Locate the cell with the specified text and output its (X, Y) center coordinate. 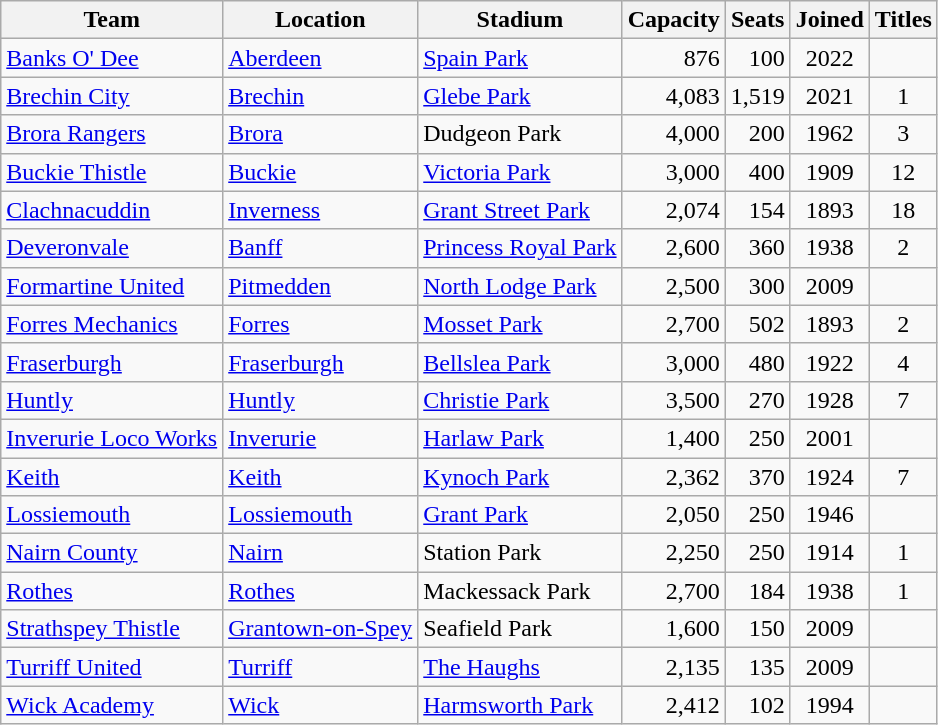
400 (758, 172)
154 (758, 210)
150 (758, 629)
Strathspey Thistle (112, 629)
1962 (830, 134)
1909 (830, 172)
Forres (320, 324)
Pitmedden (320, 286)
Wick Academy (112, 705)
Victoria Park (520, 172)
Mackessack Park (520, 591)
100 (758, 58)
Turriff United (112, 667)
Wick (320, 705)
The Haughs (520, 667)
200 (758, 134)
Turriff (320, 667)
Location (320, 20)
Joined (830, 20)
Brora (320, 134)
1928 (830, 400)
Formartine United (112, 286)
Nairn County (112, 553)
Buckie Thistle (112, 172)
1914 (830, 553)
Mosset Park (520, 324)
Christie Park (520, 400)
2,074 (674, 210)
Grant Street Park (520, 210)
Inverness (320, 210)
2,050 (674, 515)
300 (758, 286)
Bellslea Park (520, 362)
Banks O' Dee (112, 58)
Harlaw Park (520, 438)
2,362 (674, 477)
1,600 (674, 629)
Aberdeen (320, 58)
North Lodge Park (520, 286)
4,083 (674, 96)
1924 (830, 477)
Seats (758, 20)
Grant Park (520, 515)
3 (903, 134)
Brechin (320, 96)
502 (758, 324)
4,000 (674, 134)
Nairn (320, 553)
Inverurie Loco Works (112, 438)
Forres Mechanics (112, 324)
Harmsworth Park (520, 705)
2022 (830, 58)
270 (758, 400)
2,250 (674, 553)
2,600 (674, 248)
184 (758, 591)
Deveronvale (112, 248)
12 (903, 172)
Capacity (674, 20)
3,500 (674, 400)
Glebe Park (520, 96)
Station Park (520, 553)
2001 (830, 438)
Brora Rangers (112, 134)
Banff (320, 248)
Team (112, 20)
102 (758, 705)
360 (758, 248)
1,400 (674, 438)
1994 (830, 705)
876 (674, 58)
Stadium (520, 20)
Grantown-on-Spey (320, 629)
4 (903, 362)
Seafield Park (520, 629)
135 (758, 667)
Titles (903, 20)
1922 (830, 362)
Spain Park (520, 58)
2021 (830, 96)
370 (758, 477)
Dudgeon Park (520, 134)
Kynoch Park (520, 477)
1,519 (758, 96)
Inverurie (320, 438)
480 (758, 362)
18 (903, 210)
2,135 (674, 667)
Princess Royal Park (520, 248)
Buckie (320, 172)
Clachnacuddin (112, 210)
Brechin City (112, 96)
2,500 (674, 286)
1946 (830, 515)
2,412 (674, 705)
